Return [x, y] of the center of cell containing provided text 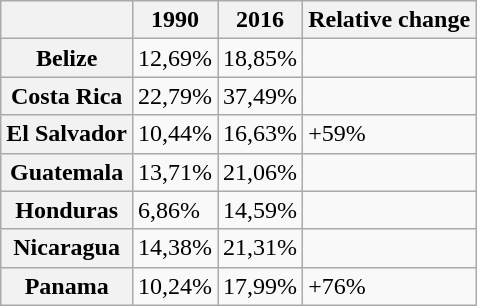
Nicaragua [67, 248]
Guatemala [67, 172]
6,86% [176, 210]
18,85% [260, 58]
2016 [260, 20]
Belize [67, 58]
16,63% [260, 134]
El Salvador [67, 134]
14,38% [176, 248]
+76% [390, 286]
Honduras [67, 210]
13,71% [176, 172]
+59% [390, 134]
Panama [67, 286]
Relative change [390, 20]
37,49% [260, 96]
21,06% [260, 172]
14,59% [260, 210]
17,99% [260, 286]
21,31% [260, 248]
22,79% [176, 96]
10,24% [176, 286]
Costa Rica [67, 96]
10,44% [176, 134]
1990 [176, 20]
12,69% [176, 58]
